Detect which cell encompasses the target text, then output its (X, Y) center coordinate. 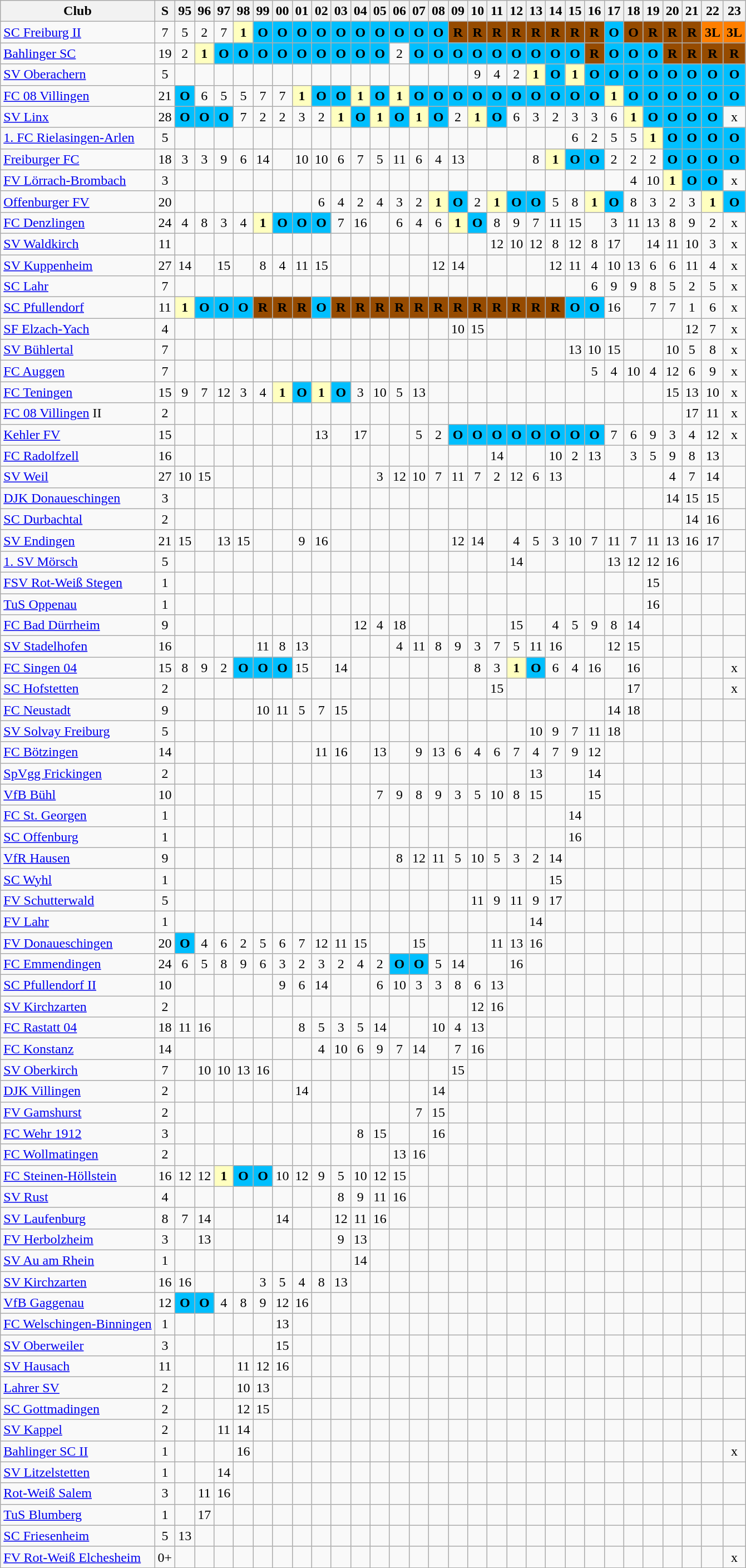
06 (399, 11)
SC Freiburg II (78, 32)
SpVgg Frickingen (78, 773)
S (165, 11)
FSV Rot-Weiß Stegen (78, 583)
SV Au am Rhein (78, 1260)
SV Bühlertal (78, 350)
FC 08 Villingen II (78, 413)
FC Konstanz (78, 1049)
VfB Gaggenau (78, 1303)
05 (379, 11)
FC Welschingen-Binningen (78, 1324)
SC Durbachtal (78, 519)
FC Denzlingen (78, 223)
Bahlinger SC II (78, 1451)
0+ (165, 1557)
Lahrer SV (78, 1388)
95 (185, 11)
03 (340, 11)
SC Offenburg (78, 837)
09 (458, 11)
02 (322, 11)
FV Herbolzheim (78, 1239)
28 (165, 117)
FC Emmendingen (78, 964)
Freiburger FC (78, 159)
SV Laufenburg (78, 1218)
1. SV Mörsch (78, 561)
SV Solvay Freiburg (78, 731)
FC Radolfzell (78, 456)
TuS Blumberg (78, 1515)
SC Hofstetten (78, 689)
22 (712, 11)
FV Donaueschingen (78, 943)
VfB Bühl (78, 795)
FC Rastatt 04 (78, 1028)
DJK Donaueschingen (78, 498)
SC Friesenheim (78, 1536)
Club (78, 11)
FV Gamshurst (78, 1112)
08 (438, 11)
FC 08 Villingen (78, 96)
SV Kappel (78, 1430)
97 (224, 11)
FC Bad Dürrheim (78, 625)
Kehler FV (78, 435)
FV Schutterwald (78, 900)
DJK Villingen (78, 1091)
VfR Hausen (78, 858)
01 (302, 11)
FC Steinen-Höllstein (78, 1176)
FC Neustadt (78, 710)
SV Linx (78, 117)
1. FC Rielasingen-Arlen (78, 138)
FV Rot-Weiß Elchesheim (78, 1557)
SV Oberachern (78, 75)
SV Oberweiler (78, 1345)
Rot-Weiß Salem (78, 1493)
SC Pfullendorf (78, 308)
98 (244, 11)
SV Waldkirch (78, 244)
FC Auggen (78, 371)
FC Wehr 1912 (78, 1133)
FC Bötzingen (78, 752)
SV Kuppenheim (78, 265)
07 (418, 11)
04 (360, 11)
Bahlinger SC (78, 53)
SV Hausach (78, 1367)
SV Oberkirch (78, 1070)
SC Lahr (78, 287)
SV Stadelhofen (78, 647)
SV Endingen (78, 540)
96 (205, 11)
FV Lahr (78, 921)
SV Weil (78, 477)
FV Lörrach-Brombach (78, 180)
FC St. Georgen (78, 816)
SC Pfullendorf II (78, 985)
SF Elzach-Yach (78, 329)
SC Gottmadingen (78, 1409)
00 (283, 11)
SC Wyhl (78, 879)
FC Singen 04 (78, 668)
99 (263, 11)
SV Rust (78, 1197)
SV Litzelstetten (78, 1472)
Offenburger FV (78, 201)
23 (734, 11)
FC Teningen (78, 392)
TuS Oppenau (78, 604)
FC Wollmatingen (78, 1155)
